Search for the cell housing the specified text and yield its [X, Y] center coordinate. 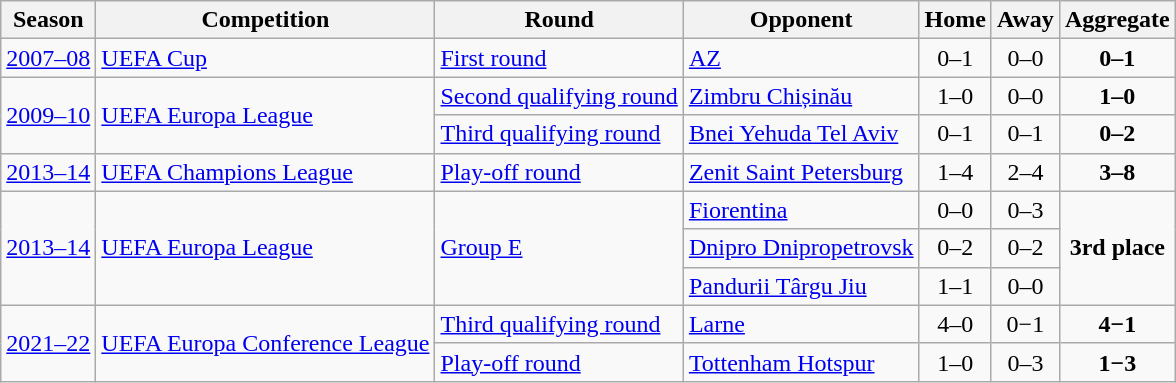
Away [1025, 20]
Zenit Saint Petersburg [801, 172]
4−1 [1117, 324]
Pandurii Târgu Jiu [801, 286]
Bnei Yehuda Tel Aviv [801, 134]
4–0 [955, 324]
3rd place [1117, 248]
Home [955, 20]
Season [48, 20]
Opponent [801, 20]
UEFA Cup [266, 58]
Zimbru Chișinău [801, 96]
2–4 [1025, 172]
Competition [266, 20]
3–8 [1117, 172]
AZ [801, 58]
Second qualifying round [559, 96]
1−3 [1117, 362]
2021–22 [48, 343]
Fiorentina [801, 210]
First round [559, 58]
Dnipro Dnipropetrovsk [801, 248]
Group E [559, 248]
UEFA Champions League [266, 172]
2009–10 [48, 115]
Larne [801, 324]
0−1 [1025, 324]
UEFA Europa Conference League [266, 343]
Round [559, 20]
Aggregate [1117, 20]
1–1 [955, 286]
2007–08 [48, 58]
Tottenham Hotspur [801, 362]
1–4 [955, 172]
